Return the (x, y) coordinate for the center point of the cell that contains the specified text.  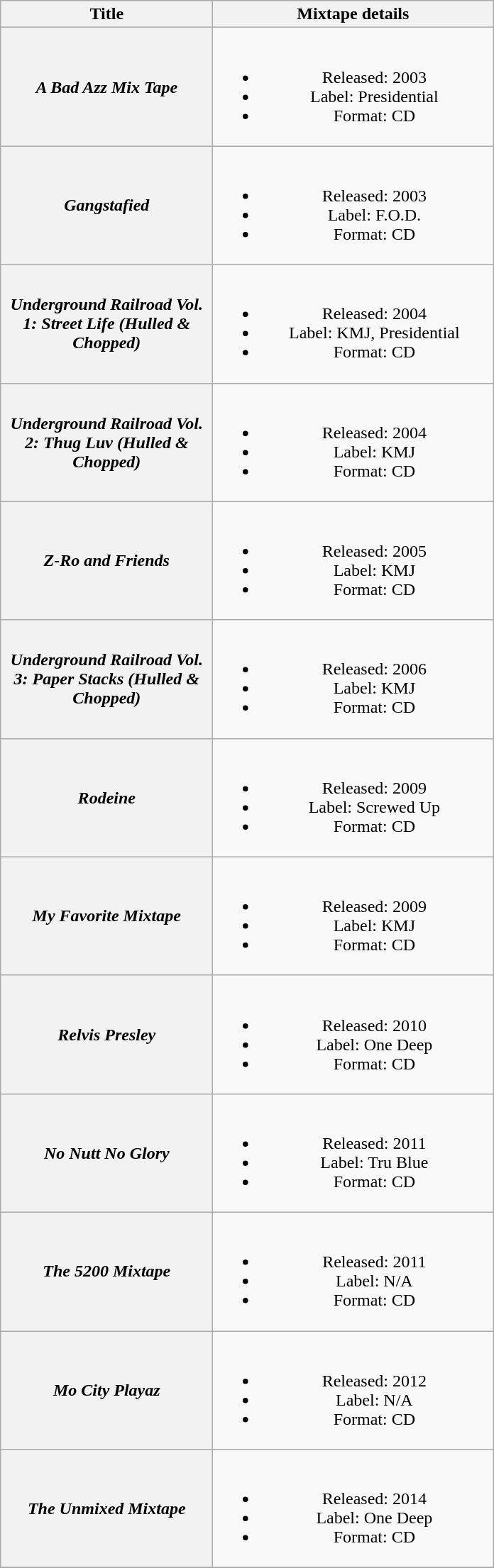
Title (106, 14)
Released: 2011Label: Tru BlueFormat: CD (353, 1153)
Released: 2014Label: One DeepFormat: CD (353, 1509)
The 5200 Mixtape (106, 1271)
Released: 2003Label: F.O.D.Format: CD (353, 206)
Relvis Presley (106, 1034)
Released: 2012Label: N/AFormat: CD (353, 1390)
Gangstafied (106, 206)
No Nutt No Glory (106, 1153)
Released: 2004Label: KMJFormat: CD (353, 443)
Released: 2006Label: KMJFormat: CD (353, 679)
A Bad Azz Mix Tape (106, 87)
Underground Railroad Vol. 1: Street Life (Hulled & Chopped) (106, 323)
Z-Ro and Friends (106, 560)
Released: 2011Label: N/AFormat: CD (353, 1271)
Mo City Playaz (106, 1390)
The Unmixed Mixtape (106, 1509)
Released: 2003Label: PresidentialFormat: CD (353, 87)
Underground Railroad Vol. 3: Paper Stacks (Hulled & Chopped) (106, 679)
Mixtape details (353, 14)
Released: 2005Label: KMJFormat: CD (353, 560)
Released: 2009Label: KMJFormat: CD (353, 916)
Released: 2010Label: One DeepFormat: CD (353, 1034)
Released: 2009Label: Screwed UpFormat: CD (353, 797)
Underground Railroad Vol. 2: Thug Luv (Hulled & Chopped) (106, 443)
Released: 2004Label: KMJ, PresidentialFormat: CD (353, 323)
My Favorite Mixtape (106, 916)
Rodeine (106, 797)
